Locate the cell with the specified text and output its [x, y] center coordinate. 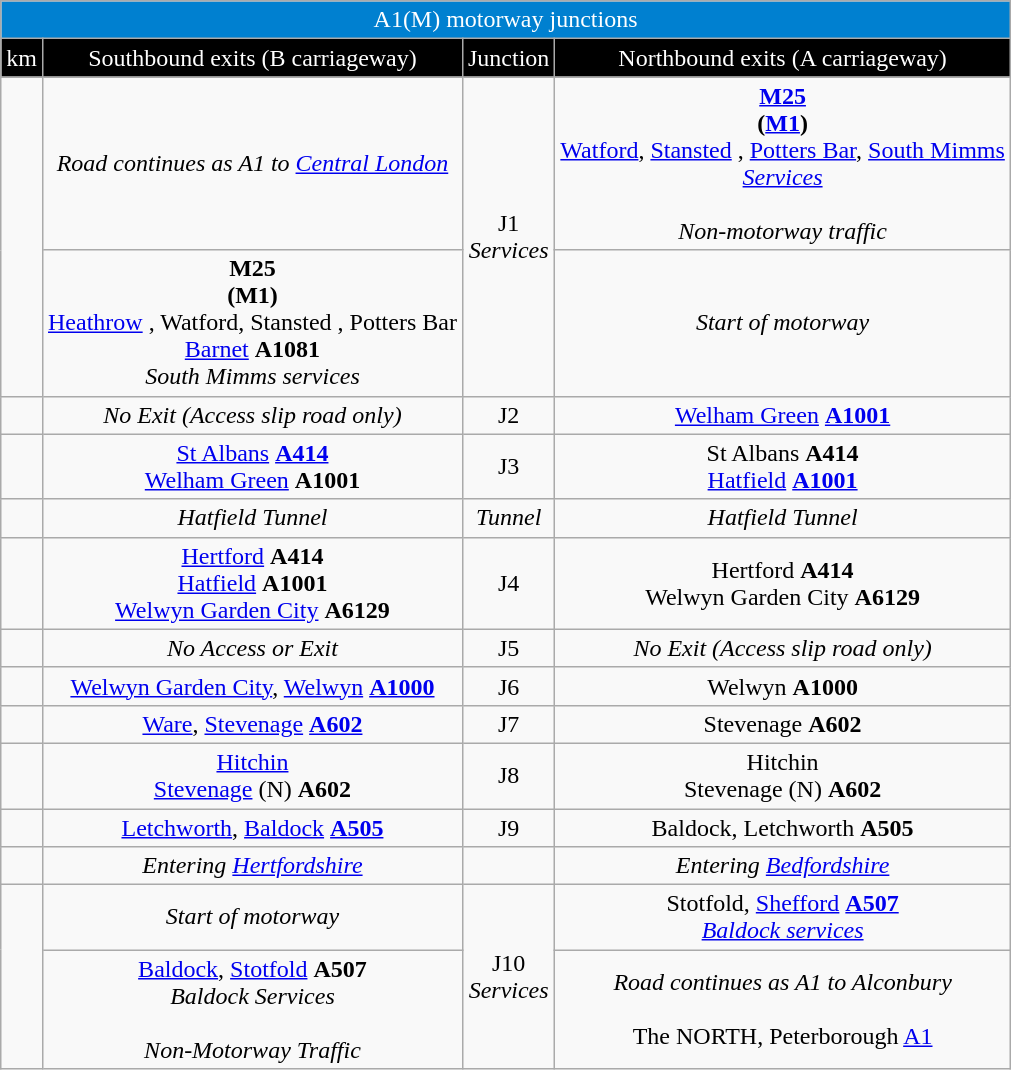
Welham Green A1001 [783, 415]
km [22, 58]
Welwyn Garden City, Welwyn A1000 [252, 686]
M25(M1)Watford, Stansted , Potters Bar, South MimmsServicesNon-motorway traffic [783, 164]
Letchworth, Baldock A505 [252, 827]
J6 [508, 686]
J8 [508, 776]
Road continues as A1 to AlconburyThe NORTH, Peterborough A1 [783, 1010]
A1(M) motorway junctions [506, 20]
Stevenage A602 [783, 724]
Junction [508, 58]
No Access or Exit [252, 648]
St Albans A414Hatfield A1001 [783, 466]
Northbound exits (A carriageway) [783, 58]
Southbound exits (B carriageway) [252, 58]
St Albans A414Welham Green A1001 [252, 466]
J9 [508, 827]
Ware, Stevenage A602 [252, 724]
J4 [508, 583]
Hertford A414Welwyn Garden City A6129 [783, 583]
J10Services [508, 977]
J2 [508, 415]
Entering Hertfordshire [252, 866]
J7 [508, 724]
Welwyn A1000 [783, 686]
Entering Bedfordshire [783, 866]
J1Services [508, 236]
Baldock, Letchworth A505 [783, 827]
Stotfold, Shefford A507Baldock services [783, 918]
J3 [508, 466]
Baldock, Stotfold A507Baldock ServicesNon-Motorway Traffic [252, 1010]
Tunnel [508, 518]
Road continues as A1 to Central London [252, 164]
Hertford A414 Hatfield A1001Welwyn Garden City A6129 [252, 583]
J5 [508, 648]
M25(M1)Heathrow , Watford, Stansted , Potters BarBarnet A1081South Mimms services [252, 323]
